Return the (X, Y) coordinate for the center point of the cell that contains the specified text.  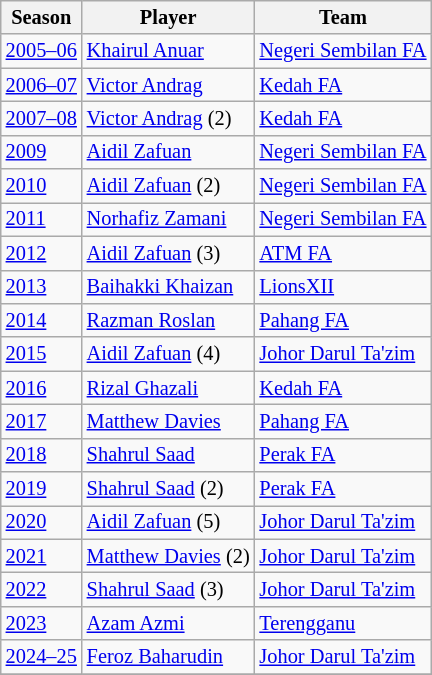
2020 (42, 522)
2022 (42, 589)
Khairul Anuar (168, 51)
ATM FA (344, 253)
Azam Azmi (168, 623)
Baihakki Khaizan (168, 287)
Aidil Zafuan (2) (168, 186)
Feroz Baharudin (168, 657)
Shahrul Saad (3) (168, 589)
Matthew Davies (2) (168, 556)
2009 (42, 152)
LionsXII (344, 287)
2011 (42, 219)
Aidil Zafuan (5) (168, 522)
Player (168, 17)
2014 (42, 320)
Matthew Davies (168, 421)
Aidil Zafuan (168, 152)
2006–07 (42, 85)
2007–08 (42, 118)
Victor Andrag (168, 85)
Team (344, 17)
2019 (42, 489)
2010 (42, 186)
Razman Roslan (168, 320)
2017 (42, 421)
Terengganu (344, 623)
Aidil Zafuan (4) (168, 354)
Shahrul Saad (168, 455)
2016 (42, 388)
2018 (42, 455)
Norhafiz Zamani (168, 219)
2024–25 (42, 657)
2015 (42, 354)
Season (42, 17)
Rizal Ghazali (168, 388)
Shahrul Saad (2) (168, 489)
2005–06 (42, 51)
2021 (42, 556)
2023 (42, 623)
Victor Andrag (2) (168, 118)
2013 (42, 287)
Aidil Zafuan (3) (168, 253)
2012 (42, 253)
